Find where the given text appears and provide that cell's center as (x, y) coordinate. 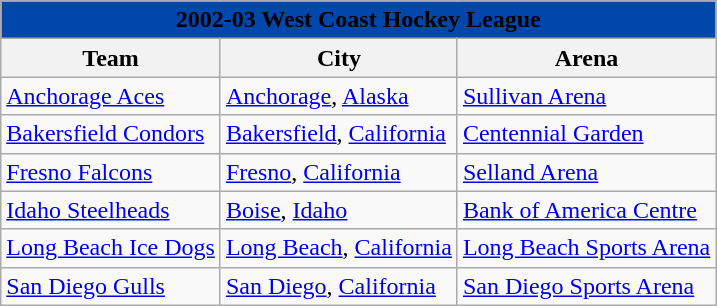
City (338, 58)
Selland Arena (586, 172)
Team (111, 58)
Boise, Idaho (338, 210)
San Diego Sports Arena (586, 286)
Fresno Falcons (111, 172)
Arena (586, 58)
Idaho Steelheads (111, 210)
Long Beach Sports Arena (586, 248)
Long Beach, California (338, 248)
Anchorage Aces (111, 96)
Bakersfield Condors (111, 134)
San Diego Gulls (111, 286)
Fresno, California (338, 172)
Long Beach Ice Dogs (111, 248)
Centennial Garden (586, 134)
San Diego, California (338, 286)
Bakersfield, California (338, 134)
Anchorage, Alaska (338, 96)
Sullivan Arena (586, 96)
2002-03 West Coast Hockey League (358, 20)
Bank of America Centre (586, 210)
